For the text-containing cell, return its midpoint in (X, Y) coordinate format. 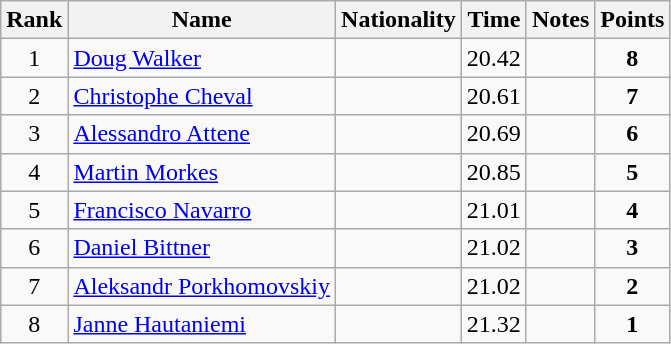
Points (632, 20)
Francisco Navarro (202, 210)
Name (202, 20)
Daniel Bittner (202, 248)
20.69 (494, 134)
21.32 (494, 324)
Alessandro Attene (202, 134)
Christophe Cheval (202, 96)
Doug Walker (202, 58)
20.61 (494, 96)
Nationality (399, 20)
Notes (560, 20)
20.85 (494, 172)
Janne Hautaniemi (202, 324)
Martin Morkes (202, 172)
Rank (34, 20)
Time (494, 20)
20.42 (494, 58)
21.01 (494, 210)
Aleksandr Porkhomovskiy (202, 286)
